Provide the (X, Y) coordinate of the cell's center where the given text is located.  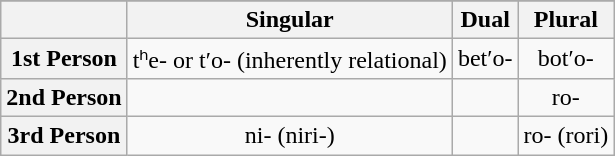
Singular (290, 20)
Plural (566, 20)
tʰe- or t′o- (inherently relational) (290, 59)
2nd Person (64, 97)
bot′o- (566, 59)
ni- (niri-) (290, 135)
3rd Person (64, 135)
Dual (485, 20)
ro- (566, 97)
1st Person (64, 59)
bet′o- (485, 59)
ro- (rori) (566, 135)
